Scan for the cell matching the given text and deliver its [X, Y] coordinate at center. 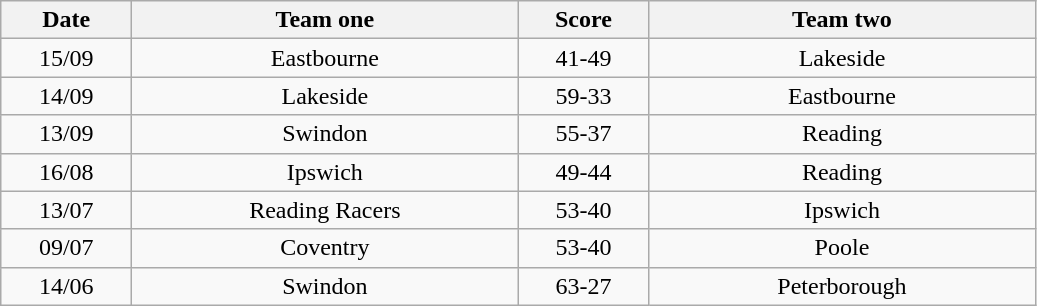
Team two [842, 20]
Peterborough [842, 286]
14/06 [66, 286]
55-37 [584, 134]
09/07 [66, 248]
Poole [842, 248]
Score [584, 20]
Coventry [325, 248]
Reading Racers [325, 210]
41-49 [584, 58]
63-27 [584, 286]
15/09 [66, 58]
16/08 [66, 172]
Date [66, 20]
13/07 [66, 210]
13/09 [66, 134]
59-33 [584, 96]
49-44 [584, 172]
14/09 [66, 96]
Team one [325, 20]
